Return [X, Y] of the center of cell containing provided text 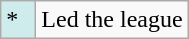
* [18, 20]
Led the league [112, 20]
